From the cell containing the given text, extract its center point as [X, Y] coordinate. 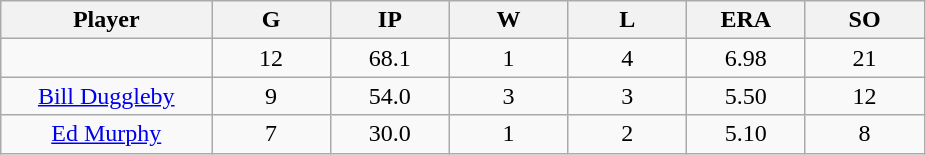
L [628, 20]
Bill Duggleby [106, 96]
W [508, 20]
ERA [746, 20]
8 [864, 134]
6.98 [746, 58]
5.10 [746, 134]
IP [390, 20]
G [272, 20]
Player [106, 20]
2 [628, 134]
9 [272, 96]
68.1 [390, 58]
Ed Murphy [106, 134]
54.0 [390, 96]
SO [864, 20]
30.0 [390, 134]
7 [272, 134]
5.50 [746, 96]
4 [628, 58]
21 [864, 58]
